Pinpoint the cell where the given text exists, returning its (X, Y) midpoint coordinate. 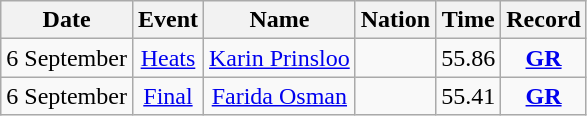
Record (544, 20)
Farida Osman (280, 96)
Time (468, 20)
Date (67, 20)
55.86 (468, 58)
Name (280, 20)
55.41 (468, 96)
Nation (395, 20)
Final (168, 96)
Event (168, 20)
Heats (168, 58)
Karin Prinsloo (280, 58)
